For the text-containing cell, return its midpoint in [x, y] coordinate format. 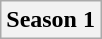
Season 1 [51, 20]
